Detect which cell encompasses the target text, then output its [X, Y] center coordinate. 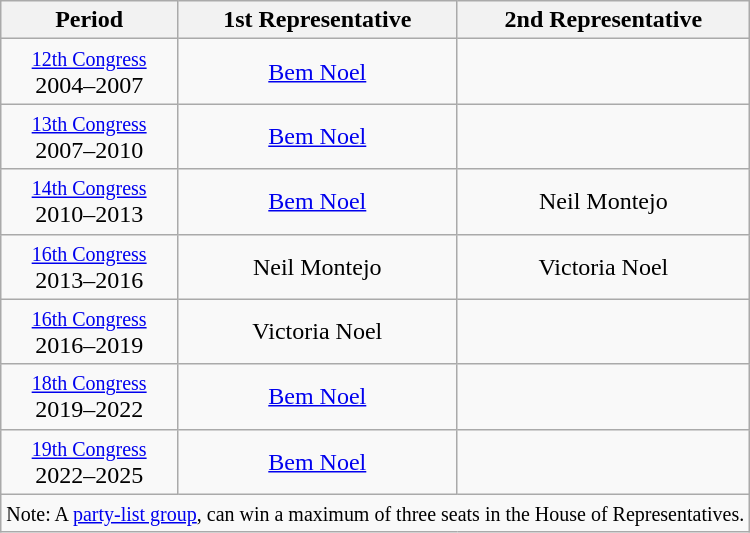
1st Representative [318, 20]
14th Congress2010–2013 [90, 202]
Period [90, 20]
12th Congress2004–2007 [90, 72]
13th Congress2007–2010 [90, 136]
16th Congress2013–2016 [90, 266]
Note: A party-list group, can win a maximum of three seats in the House of Representatives. [376, 513]
19th Congress2022–2025 [90, 462]
2nd Representative [604, 20]
18th Congress2019–2022 [90, 396]
16th Congress2016–2019 [90, 332]
